Detect which cell encompasses the target text, then output its (x, y) center coordinate. 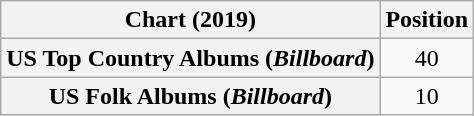
40 (427, 58)
US Folk Albums (Billboard) (190, 96)
Position (427, 20)
US Top Country Albums (Billboard) (190, 58)
Chart (2019) (190, 20)
10 (427, 96)
